Detect which cell encompasses the target text, then output its [x, y] center coordinate. 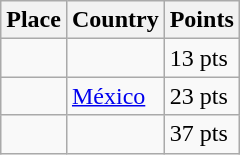
13 pts [202, 58]
Place [34, 20]
37 pts [202, 134]
Country [115, 20]
Points [202, 20]
México [115, 96]
23 pts [202, 96]
